Search for the cell housing the specified text and yield its [x, y] center coordinate. 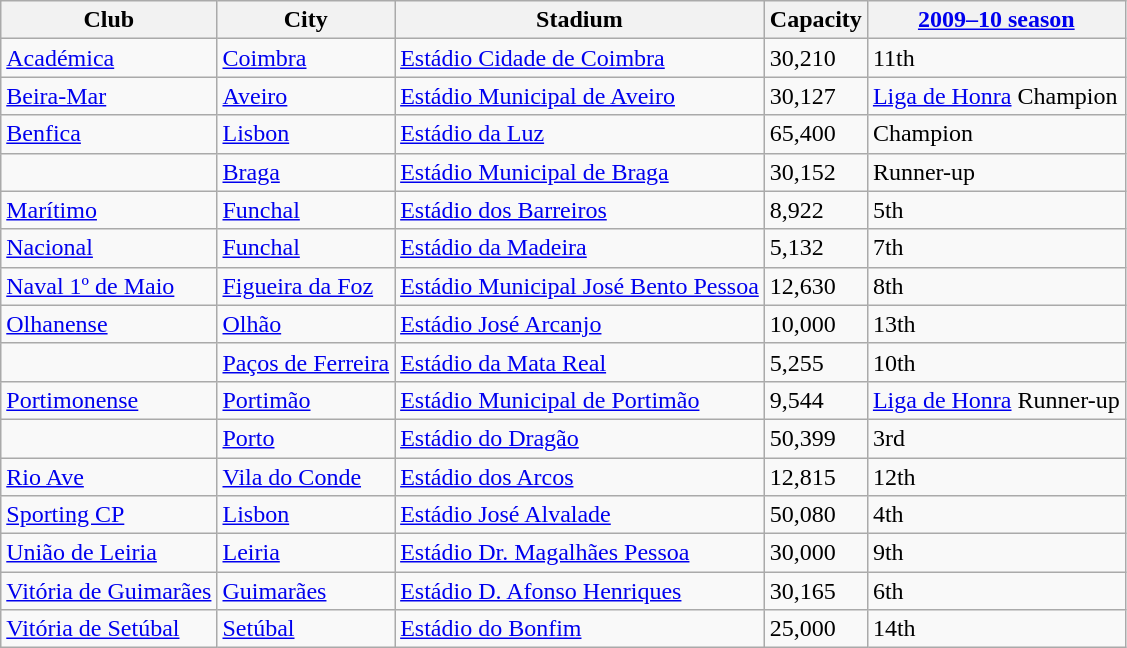
Liga de Honra Runner-up [996, 400]
Estádio José Arcanjo [580, 324]
Capacity [816, 20]
Estádio Cidade de Coimbra [580, 58]
10,000 [816, 324]
12th [996, 477]
Leiria [306, 553]
5,132 [816, 248]
4th [996, 515]
Estádio Municipal de Aveiro [580, 96]
Estádio do Dragão [580, 438]
Estádio da Madeira [580, 248]
6th [996, 591]
Estádio Municipal de Portimão [580, 400]
30,165 [816, 591]
Braga [306, 172]
30,152 [816, 172]
Olhão [306, 324]
Liga de Honra Champion [996, 96]
5,255 [816, 362]
Estádio dos Barreiros [580, 210]
Estádio dos Arcos [580, 477]
Vila do Conde [306, 477]
Estádio Dr. Magalhães Pessoa [580, 553]
14th [996, 629]
8,922 [816, 210]
50,399 [816, 438]
12,630 [816, 286]
50,080 [816, 515]
Sporting CP [109, 515]
Académica [109, 58]
Olhanense [109, 324]
2009–10 season [996, 20]
Naval 1º de Maio [109, 286]
25,000 [816, 629]
Rio Ave [109, 477]
Club [109, 20]
Runner-up [996, 172]
Estádio da Luz [580, 134]
Porto [306, 438]
11th [996, 58]
Estádio D. Afonso Henriques [580, 591]
Nacional [109, 248]
Coimbra [306, 58]
13th [996, 324]
30,000 [816, 553]
Benfica [109, 134]
Beira-Mar [109, 96]
5th [996, 210]
9,544 [816, 400]
Estádio Municipal José Bento Pessoa [580, 286]
Portimão [306, 400]
Estádio Municipal de Braga [580, 172]
Champion [996, 134]
Figueira da Foz [306, 286]
Paços de Ferreira [306, 362]
Guimarães [306, 591]
Portimonense [109, 400]
Estádio do Bonfim [580, 629]
Aveiro [306, 96]
7th [996, 248]
City [306, 20]
Setúbal [306, 629]
União de Leiria [109, 553]
30,127 [816, 96]
Stadium [580, 20]
12,815 [816, 477]
Estádio da Mata Real [580, 362]
65,400 [816, 134]
Vitória de Guimarães [109, 591]
Vitória de Setúbal [109, 629]
Estádio José Alvalade [580, 515]
9th [996, 553]
8th [996, 286]
Marítimo [109, 210]
10th [996, 362]
30,210 [816, 58]
3rd [996, 438]
